For the text-containing cell, return its midpoint in [x, y] coordinate format. 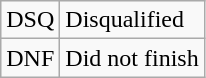
Disqualified [132, 20]
Did not finish [132, 58]
DNF [30, 58]
DSQ [30, 20]
